Return the [x, y] coordinate for the center point of the cell that contains the specified text.  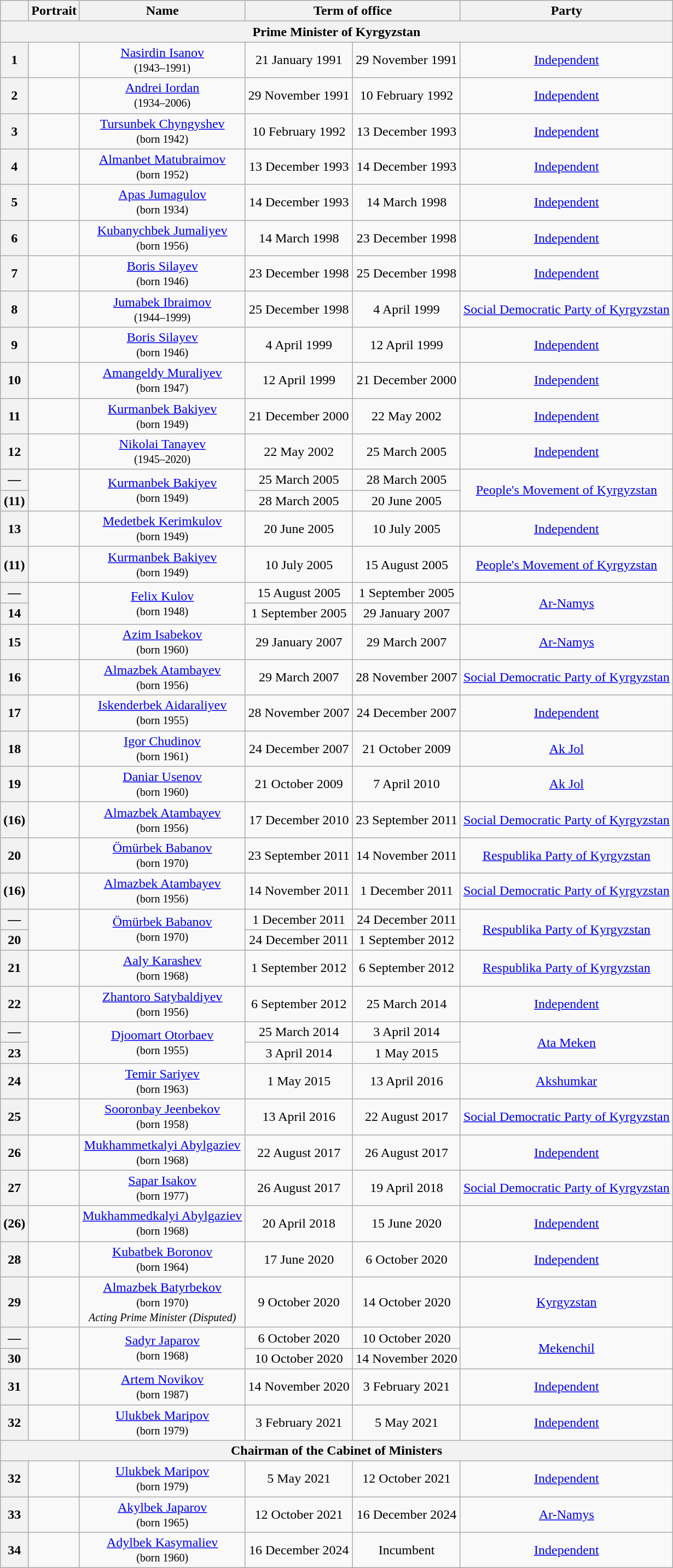
13 [14, 529]
21 [14, 969]
5 [14, 202]
Akshumkar [566, 1081]
Adylbek Kasymaliev(born 1960) [162, 1550]
15 [14, 641]
Iskenderbek Aidaraliyev(born 1955) [162, 713]
Amangeldy Muraliyev(born 1947) [162, 380]
27 [14, 1188]
31 [14, 1387]
Temir Sariyev(born 1963) [162, 1081]
17 June 2020 [299, 1259]
Nasirdin Isanov(1943–1991) [162, 60]
Artem Novikov(born 1987) [162, 1387]
Nikolai Tanayev(1945–2020) [162, 452]
3 [14, 131]
Tursunbek Chyngyshev(born 1942) [162, 131]
Kyrgyzstan [566, 1302]
22 [14, 1004]
Chairman of the Cabinet of Ministers [337, 1451]
14 October 2020 [407, 1302]
28 [14, 1259]
(26) [14, 1224]
Jumabek Ibraimov(1944–1999) [162, 309]
18 [14, 749]
15 June 2020 [407, 1224]
Sadyr Japarov(born 1968) [162, 1348]
Ata Meken [566, 1043]
Party [566, 11]
17 December 2010 [299, 820]
30 [14, 1358]
4 [14, 166]
11 [14, 416]
9 [14, 345]
Azim Isabekov(born 1960) [162, 641]
Kubanychbek Jumaliyev(born 1956) [162, 238]
Igor Chudinov(born 1961) [162, 749]
16 [14, 678]
17 [14, 713]
7 April 2010 [407, 784]
23 [14, 1053]
Kubatbek Boronov(born 1964) [162, 1259]
9 October 2020 [299, 1302]
Incumbent [407, 1550]
Medetbek Kerimkulov(born 1949) [162, 529]
8 [14, 309]
20 April 2018 [299, 1224]
Almazbek Batyrbekov(born 1970)Acting Prime Minister (Disputed) [162, 1302]
Andrei Iordan(1934–2006) [162, 95]
33 [14, 1515]
24 [14, 1081]
26 [14, 1153]
Almanbet Matubraimov(born 1952) [162, 166]
Mukhammedkalyi Abylgaziev(born 1968) [162, 1224]
1 [14, 60]
Sapar Isakov(born 1977) [162, 1188]
19 [14, 784]
Aaly Karashev(born 1968) [162, 969]
34 [14, 1550]
12 [14, 452]
21 January 1991 [299, 60]
29 [14, 1302]
Portrait [54, 11]
Djoomart Otorbaev(born 1955) [162, 1043]
Prime Minister of Kyrgyzstan [337, 32]
Felix Kulov(born 1948) [162, 603]
7 [14, 274]
Name [162, 11]
Sooronbay Jeenbekov(born 1958) [162, 1116]
Akylbek Japarov(born 1965) [162, 1515]
25 [14, 1116]
2 [14, 95]
Apas Jumagulov(born 1934) [162, 202]
10 [14, 380]
6 [14, 238]
19 April 2018 [407, 1188]
14 [14, 614]
Mekenchil [566, 1348]
Mukhammetkalyi Abylgaziev(born 1968) [162, 1153]
Daniar Usenov(born 1960) [162, 784]
Zhantoro Satybaldiyev(born 1956) [162, 1004]
Term of office [353, 11]
